Identify which cell holds the provided text, then report its [X, Y] central coordinate. 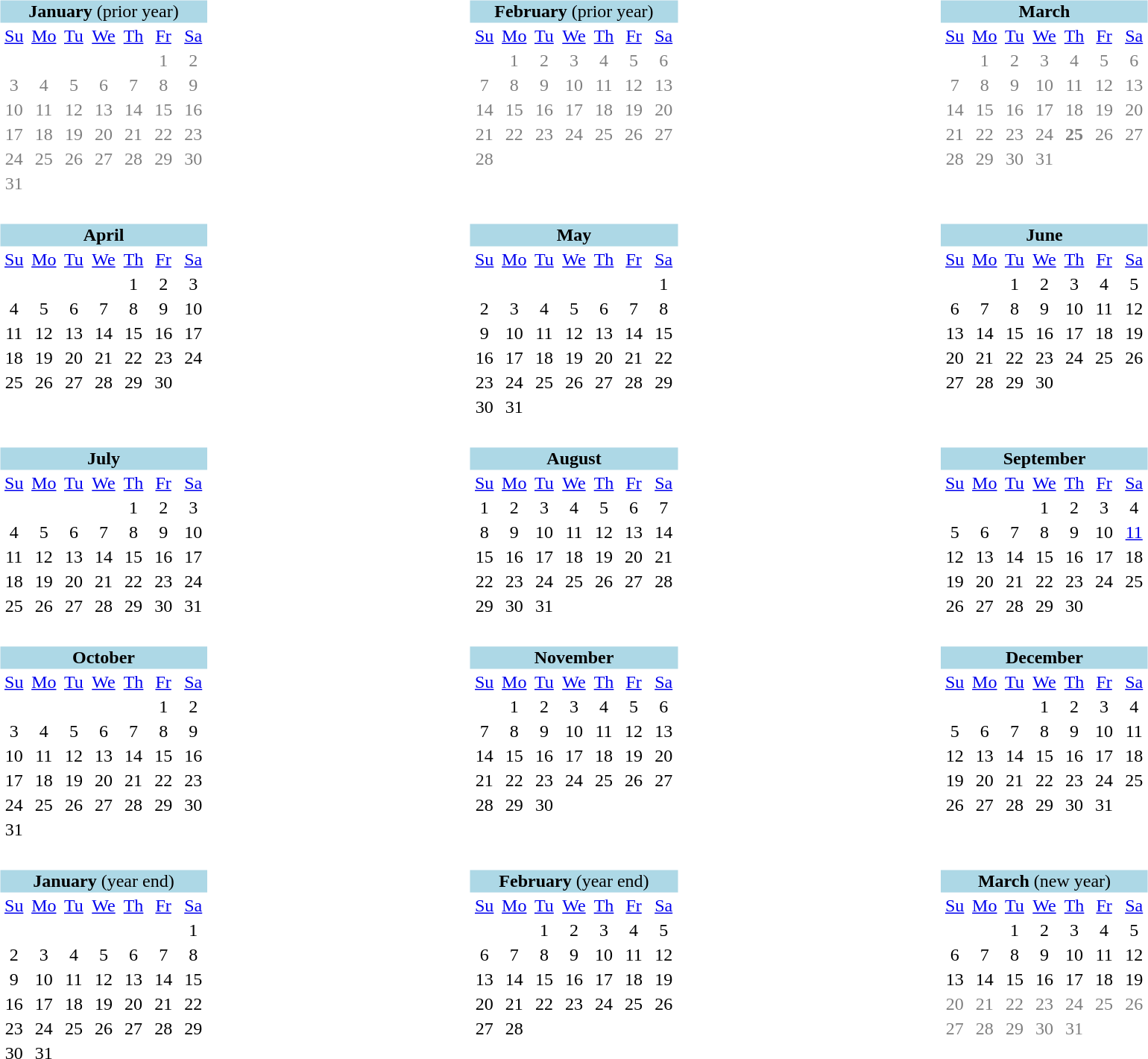
July [104, 458]
May [574, 235]
August [574, 458]
June [1044, 235]
August Su Mo Tu We Th Fr Sa 1 2 3 4 5 6 7 8 9 10 11 12 13 14 15 16 17 18 19 20 21 22 23 24 25 26 27 28 29 30 31 [565, 522]
September [1044, 458]
February (prior year) [574, 11]
April [104, 235]
January (year end) [104, 882]
March (new year) [1044, 882]
October [104, 658]
January (prior year) [104, 11]
February (year end) [574, 882]
December [1044, 658]
May Su Mo Tu We Th Fr Sa 1 2 3 4 5 6 7 8 9 10 11 12 13 14 15 16 17 18 19 20 21 22 23 24 25 26 27 28 29 30 31 [565, 312]
November Su Mo Tu We Th Fr Sa 1 2 3 4 5 6 7 8 9 10 11 12 13 14 15 16 17 18 19 20 21 22 23 24 25 26 27 28 29 30 [565, 733]
March [1044, 11]
November [574, 658]
